Capture the cell that displays the provided text and extract its [x, y] central coordinate. 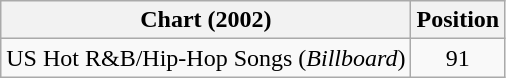
Position [458, 20]
91 [458, 58]
Chart (2002) [206, 20]
US Hot R&B/Hip-Hop Songs (Billboard) [206, 58]
